Determine the [X, Y] coordinate at the center of the cell enclosing the given text.  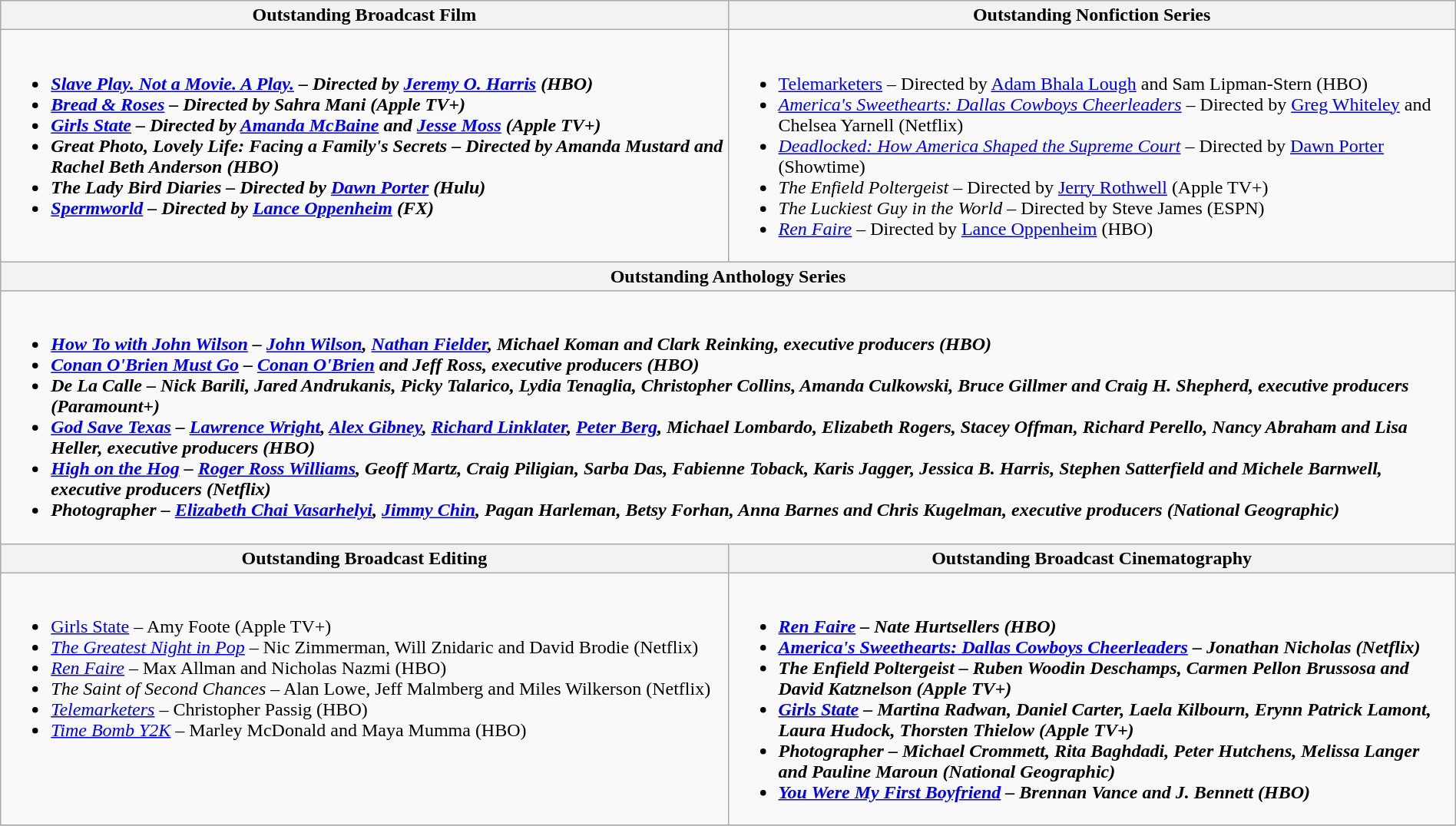
Outstanding Broadcast Cinematography [1092, 558]
Outstanding Nonfiction Series [1092, 15]
Outstanding Broadcast Film [364, 15]
Outstanding Broadcast Editing [364, 558]
Outstanding Anthology Series [728, 276]
